Scan for the cell matching the given text and deliver its [X, Y] coordinate at center. 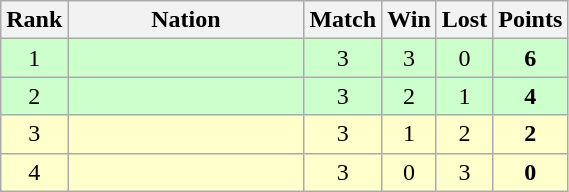
Match [343, 20]
Lost [464, 20]
6 [530, 58]
Points [530, 20]
Rank [34, 20]
Win [410, 20]
Nation [186, 20]
